Output the (X, Y) coordinate of the center of the cell containing the given text.  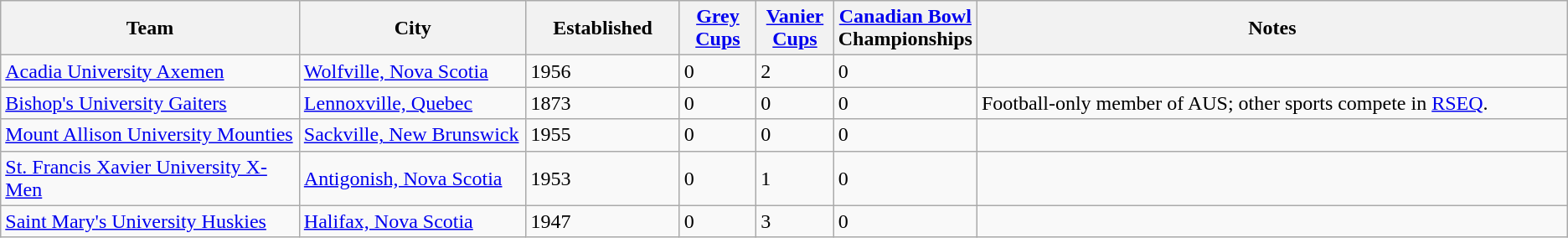
St. Francis Xavier University X-Men (151, 178)
1955 (603, 135)
Established (603, 28)
Team (151, 28)
Mount Allison University Mounties (151, 135)
Vanier Cups (796, 28)
3 (796, 221)
Sackville, New Brunswick (412, 135)
1 (796, 178)
Saint Mary's University Huskies (151, 221)
Football-only member of AUS; other sports compete in RSEQ. (1271, 103)
Wolfville, Nova Scotia (412, 71)
1953 (603, 178)
Halifax, Nova Scotia (412, 221)
1956 (603, 71)
Bishop's University Gaiters (151, 103)
1873 (603, 103)
2 (796, 71)
Acadia University Axemen (151, 71)
Lennoxville, Quebec (412, 103)
City (412, 28)
Grey Cups (718, 28)
Canadian Bowl Championships (905, 28)
Notes (1271, 28)
1947 (603, 221)
Antigonish, Nova Scotia (412, 178)
